Locate the cell with the specified text and output its (X, Y) center coordinate. 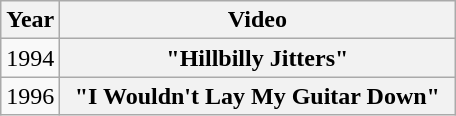
1996 (30, 96)
Video (258, 20)
"Hillbilly Jitters" (258, 58)
1994 (30, 58)
Year (30, 20)
"I Wouldn't Lay My Guitar Down" (258, 96)
